Return (x, y) of the center of cell containing provided text 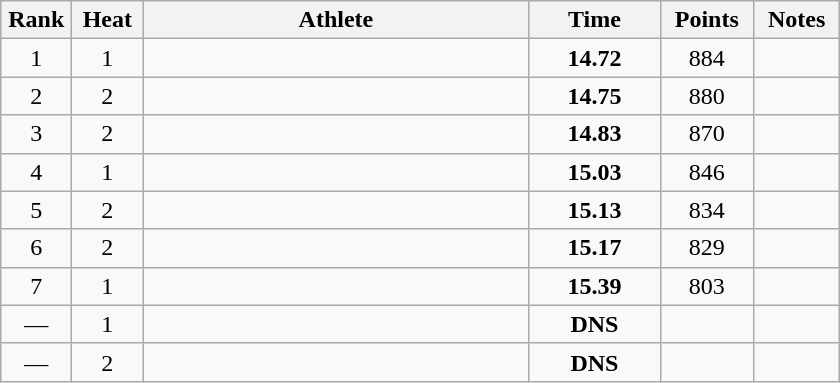
14.75 (594, 96)
Heat (108, 20)
3 (36, 134)
15.03 (594, 172)
Rank (36, 20)
829 (707, 248)
14.72 (594, 58)
6 (36, 248)
14.83 (594, 134)
870 (707, 134)
Athlete (336, 20)
7 (36, 286)
Time (594, 20)
834 (707, 210)
880 (707, 96)
15.17 (594, 248)
15.39 (594, 286)
884 (707, 58)
5 (36, 210)
4 (36, 172)
803 (707, 286)
846 (707, 172)
Notes (797, 20)
15.13 (594, 210)
Points (707, 20)
